Identify which cell holds the provided text, then report its (X, Y) central coordinate. 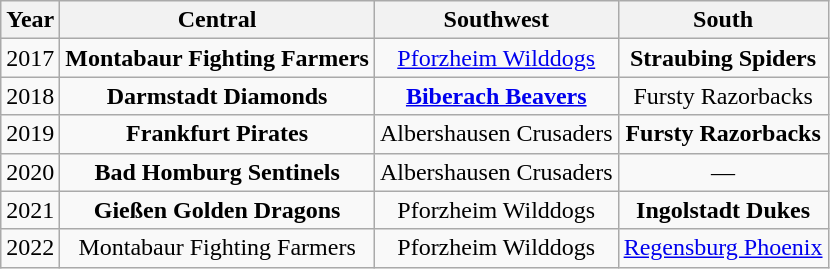
Gießen Golden Dragons (218, 210)
Frankfurt Pirates (218, 134)
Straubing Spiders (723, 58)
2017 (30, 58)
Ingolstadt Dukes (723, 210)
South (723, 20)
2019 (30, 134)
Regensburg Phoenix (723, 248)
2018 (30, 96)
Year (30, 20)
Southwest (496, 20)
2020 (30, 172)
Darmstadt Diamonds (218, 96)
Biberach Beavers (496, 96)
Central (218, 20)
— (723, 172)
Bad Homburg Sentinels (218, 172)
2022 (30, 248)
2021 (30, 210)
